From the cell containing the given text, extract its center point as (X, Y) coordinate. 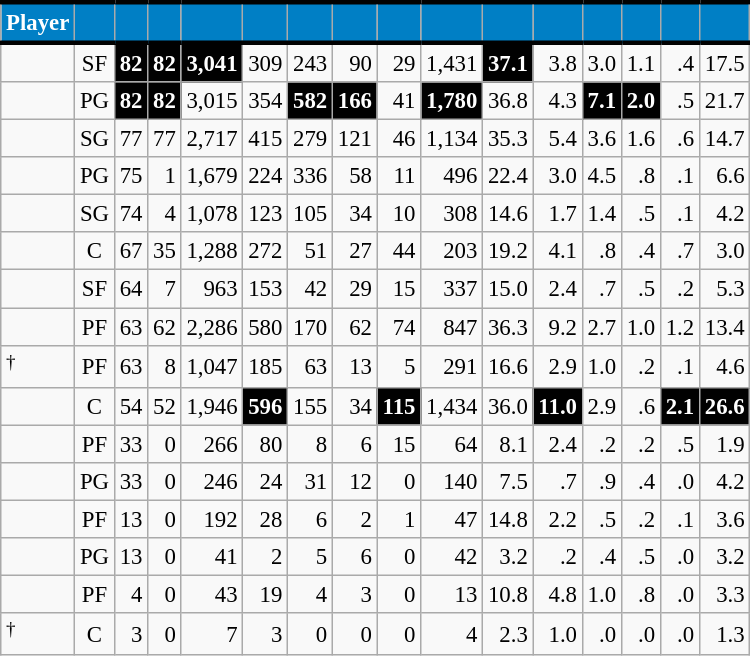
336 (310, 176)
15.0 (508, 289)
90 (354, 62)
1,134 (452, 139)
19.2 (508, 251)
1,679 (212, 176)
Player (38, 22)
596 (266, 406)
155 (310, 406)
27 (354, 251)
185 (266, 366)
4.3 (558, 101)
2.1 (680, 406)
3,041 (212, 62)
6.6 (724, 176)
80 (266, 444)
580 (266, 327)
43 (212, 594)
140 (452, 482)
115 (399, 406)
496 (452, 176)
52 (164, 406)
14.6 (508, 214)
5.3 (724, 289)
963 (212, 289)
46 (399, 139)
13.4 (724, 327)
12 (354, 482)
10.8 (508, 594)
47 (452, 519)
51 (310, 251)
19 (266, 594)
246 (212, 482)
36.3 (508, 327)
7.5 (508, 482)
166 (354, 101)
123 (266, 214)
37.1 (508, 62)
272 (266, 251)
266 (212, 444)
192 (212, 519)
2.3 (508, 634)
35.3 (508, 139)
582 (310, 101)
11 (399, 176)
1.9 (724, 444)
4.5 (602, 176)
14.8 (508, 519)
1,434 (452, 406)
2.2 (558, 519)
1,946 (212, 406)
9.2 (558, 327)
170 (310, 327)
1.1 (640, 62)
26.6 (724, 406)
3.8 (558, 62)
415 (266, 139)
36.0 (508, 406)
1.3 (724, 634)
203 (452, 251)
337 (452, 289)
31 (310, 482)
4.6 (724, 366)
1,078 (212, 214)
4.8 (558, 594)
7.1 (602, 101)
309 (266, 62)
2.0 (640, 101)
121 (354, 139)
8.1 (508, 444)
354 (266, 101)
21.7 (724, 101)
2,717 (212, 139)
11.0 (558, 406)
153 (266, 289)
1.6 (640, 139)
4.1 (558, 251)
67 (130, 251)
1,047 (212, 366)
1,288 (212, 251)
3,015 (212, 101)
28 (266, 519)
2,286 (212, 327)
2.7 (602, 327)
75 (130, 176)
308 (452, 214)
3.3 (724, 594)
243 (310, 62)
1.2 (680, 327)
1,431 (452, 62)
.9 (602, 482)
105 (310, 214)
22.4 (508, 176)
847 (452, 327)
1.4 (602, 214)
54 (130, 406)
35 (164, 251)
279 (310, 139)
58 (354, 176)
291 (452, 366)
10 (399, 214)
1,780 (452, 101)
1.7 (558, 214)
36.8 (508, 101)
16.6 (508, 366)
24 (266, 482)
224 (266, 176)
17.5 (724, 62)
5.4 (558, 139)
14.7 (724, 139)
44 (399, 251)
